Output the (x, y) coordinate of the center of the cell containing the given text.  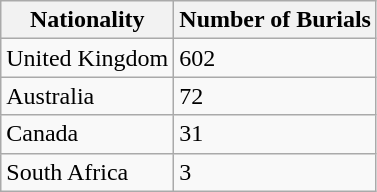
Number of Burials (276, 20)
South Africa (88, 172)
602 (276, 58)
Nationality (88, 20)
Canada (88, 134)
72 (276, 96)
31 (276, 134)
3 (276, 172)
United Kingdom (88, 58)
Australia (88, 96)
